Find where the given text appears and provide that cell's center as [X, Y] coordinate. 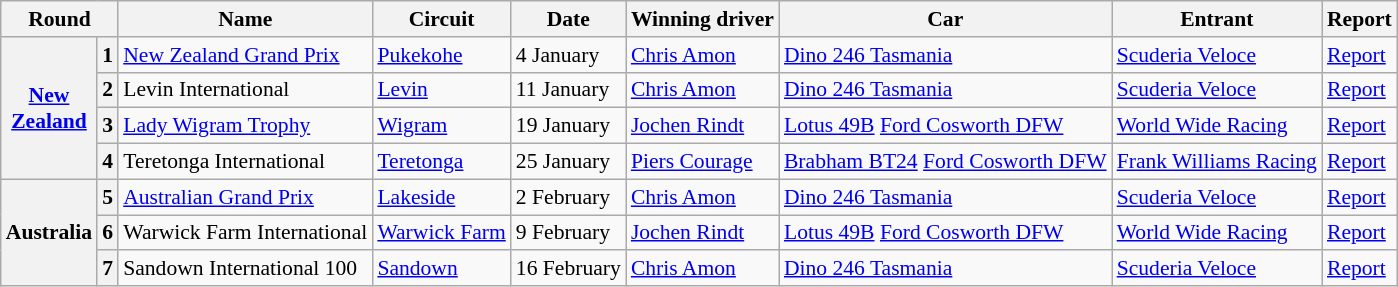
Levin International [245, 90]
Levin [441, 90]
Lakeside [441, 197]
2 [108, 90]
4 January [568, 55]
Australia [49, 232]
Warwick Farm International [245, 233]
Car [946, 19]
Entrant [1217, 19]
9 February [568, 233]
Warwick Farm [441, 233]
Round [60, 19]
5 [108, 197]
Frank Williams Racing [1217, 162]
Circuit [441, 19]
NewZealand [49, 108]
7 [108, 269]
Date [568, 19]
Wigram [441, 126]
19 January [568, 126]
1 [108, 55]
3 [108, 126]
Piers Courage [702, 162]
Brabham BT24 Ford Cosworth DFW [946, 162]
Sandown International 100 [245, 269]
Name [245, 19]
4 [108, 162]
Winning driver [702, 19]
6 [108, 233]
Teretonga [441, 162]
11 January [568, 90]
Australian Grand Prix [245, 197]
16 February [568, 269]
2 February [568, 197]
Teretonga International [245, 162]
New Zealand Grand Prix [245, 55]
25 January [568, 162]
Lady Wigram Trophy [245, 126]
Sandown [441, 269]
Pukekohe [441, 55]
